Output the (X, Y) coordinate of the center of the cell containing the given text.  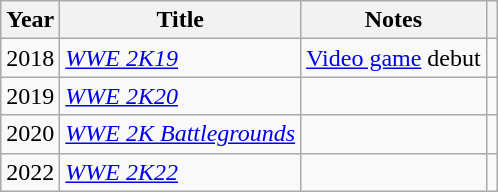
2020 (30, 134)
Video game debut (394, 58)
2018 (30, 58)
WWE 2K22 (180, 172)
2019 (30, 96)
Notes (394, 20)
2022 (30, 172)
Title (180, 20)
WWE 2K20 (180, 96)
WWE 2K19 (180, 58)
Year (30, 20)
WWE 2K Battlegrounds (180, 134)
